From the cell containing the given text, extract its center point as (X, Y) coordinate. 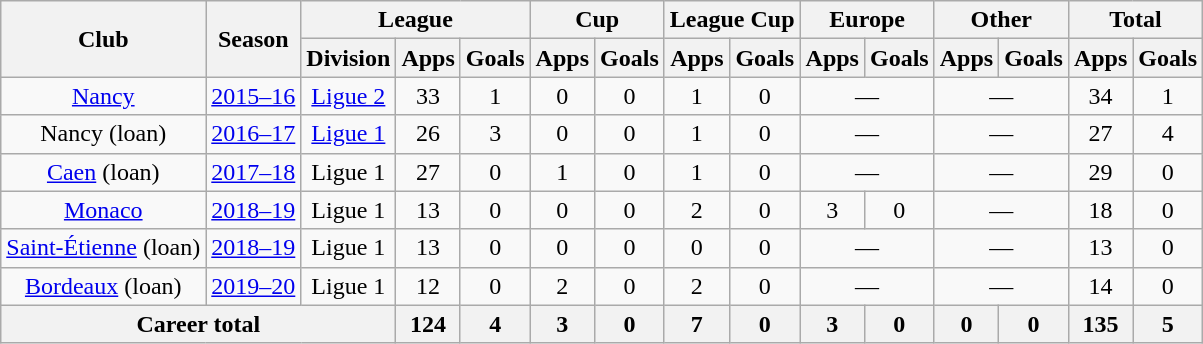
33 (428, 96)
Other (1001, 20)
Nancy (loan) (104, 134)
Saint-Étienne (loan) (104, 248)
Division (348, 58)
Ligue 2 (348, 96)
18 (1100, 210)
26 (428, 134)
34 (1100, 96)
Cup (597, 20)
Total (1135, 20)
Career total (198, 324)
2017–18 (254, 172)
2015–16 (254, 96)
124 (428, 324)
2019–20 (254, 286)
14 (1100, 286)
Season (254, 39)
Club (104, 39)
29 (1100, 172)
Monaco (104, 210)
5 (1168, 324)
Bordeaux (loan) (104, 286)
League (416, 20)
12 (428, 286)
7 (696, 324)
Nancy (104, 96)
135 (1100, 324)
League Cup (732, 20)
Europe (867, 20)
Caen (loan) (104, 172)
2016–17 (254, 134)
